Return the (x, y) coordinate for the center point of the cell that contains the specified text.  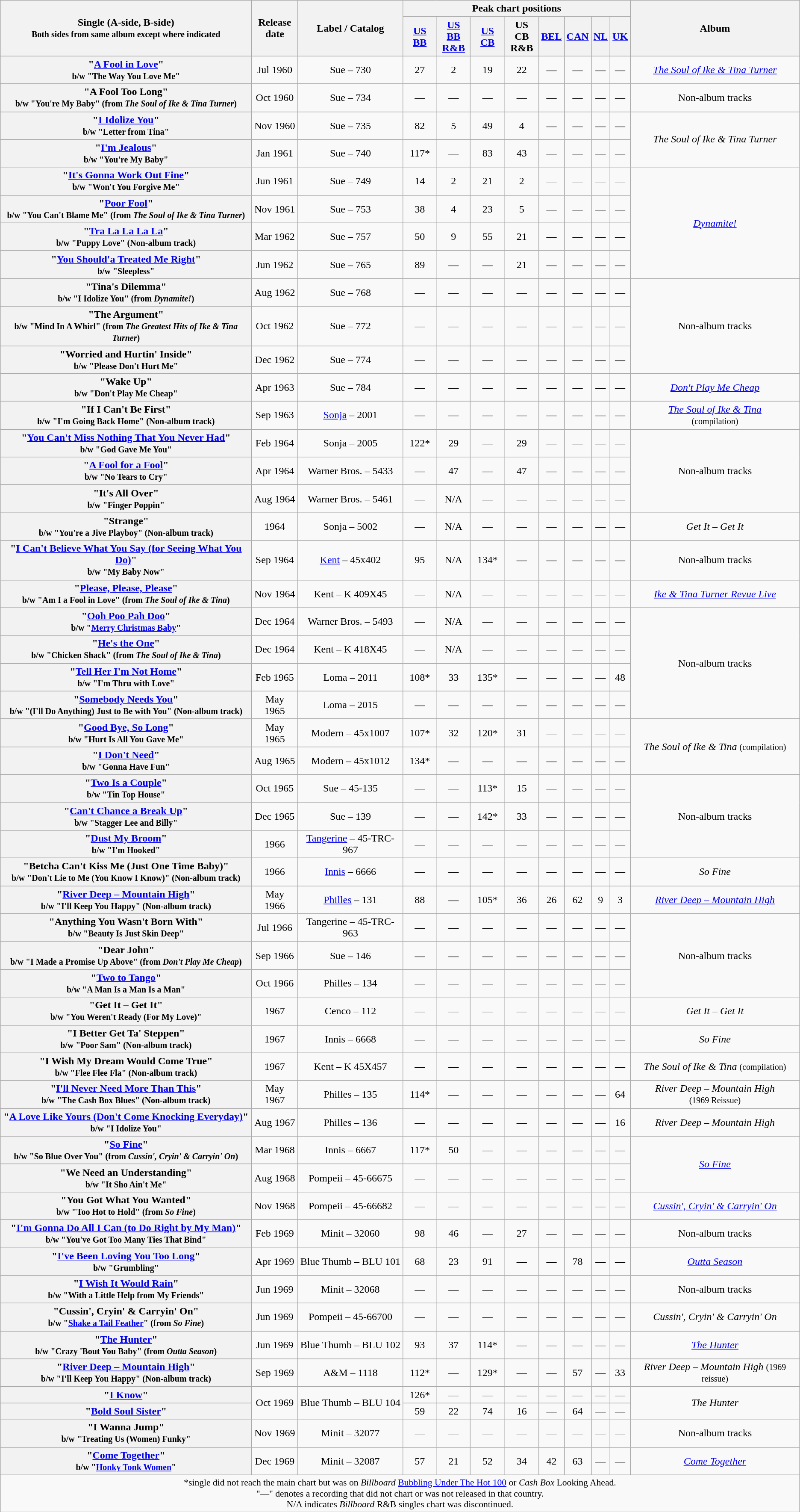
Aug 1967 (275, 1122)
"Come Together"b/w "Honky Tonk Women" (126, 1461)
"So Fine"b/w "So Blue Over You" (from Cussin', Cryin' & Carryin' On) (126, 1150)
May 1967 (275, 1095)
Sep 1964 (275, 560)
Warner Bros. – 5493 (350, 622)
19 (488, 70)
3 (621, 900)
Kent – K 418X45 (350, 649)
Apr 1963 (275, 387)
Aug 1965 (275, 760)
Cenco – 112 (350, 1011)
Outta Season (715, 1261)
37 (454, 1345)
93 (420, 1345)
32 (454, 733)
112* (420, 1373)
"It's All Over"b/w "Finger Poppin" (126, 499)
"Ooh Poo Pah Doo"b/w "Merry Christmas Baby" (126, 622)
"I Wish It Would Rain"b/w "With a Little Help from My Friends" (126, 1290)
Philles – 134 (350, 983)
"Tell Her I'm Not Home"b/w "I'm Thru with Love" (126, 677)
Kent – K 45X457 (350, 1066)
NL (600, 36)
May 1966 (275, 900)
Releasedate (275, 28)
Nov 1969 (275, 1433)
26 (551, 900)
Philles – 135 (350, 1095)
Album (715, 28)
Philles – 131 (350, 900)
"I Don't Need"b/w "Gonna Have Fun" (126, 760)
Sonja – 2005 (350, 443)
122* (420, 443)
"Can't Chance a Break Up"b/w "Stagger Lee and Billy" (126, 816)
Oct 1965 (275, 788)
"Tra La La La La"b/w "Puppy Love" (Non-album track) (126, 237)
107* (420, 733)
"Two to Tango"b/w "A Man Is a Man Is a Man" (126, 983)
Sue – 772 (350, 326)
Nov 1960 (275, 126)
46 (454, 1233)
A&M – 1118 (350, 1373)
BEL (551, 36)
"You Got What You Wanted"b/w "Too Hot to Hold" (from So Fine) (126, 1206)
"I'll Never Need More Than This"b/w "The Cash Box Blues" (Non-album track) (126, 1095)
36 (522, 900)
"I'm Jealous"b/w "You're My Baby" (126, 153)
142* (488, 816)
Nov 1964 (275, 594)
"If I Can't Be First"b/w "I'm Going Back Home" (Non-album track) (126, 416)
Pompeii – 45-66700 (350, 1317)
Kent – 45x402 (350, 560)
Aug 1962 (275, 292)
Tangerine – 45-TRC-967 (350, 844)
42 (551, 1461)
74 (488, 1411)
Dec 1969 (275, 1461)
Sue – 735 (350, 126)
Pompeii – 45-66675 (350, 1178)
Innis – 6667 (350, 1150)
43 (522, 153)
"Please, Please, Please"b/w "Am I a Fool in Love" (from The Soul of Ike & Tina) (126, 594)
Modern – 45x1007 (350, 733)
US CB (488, 36)
Feb 1969 (275, 1233)
68 (420, 1261)
Sue – 753 (350, 209)
"It's Gonna Work Out Fine"b/w "Won't You Forgive Me" (126, 181)
"I Wish My Dream Would Come True"b/w "Flee Flee Fla" (Non-album track) (126, 1066)
Sep 1966 (275, 955)
Innis – 6668 (350, 1039)
Ike & Tina Turner Revue Live (715, 594)
Minit – 32060 (350, 1233)
98 (420, 1233)
The Soul of Ike & Tina(compilation) (715, 416)
"Dear John"b/w "I Made a Promise Up Above" (from Don't Play Me Cheap) (126, 955)
Sonja – 5002 (350, 527)
"Get It – Get It"b/w "You Weren't Ready (For My Love)" (126, 1011)
Sep 1963 (275, 416)
US BBR&B (454, 36)
Feb 1965 (275, 677)
89 (420, 264)
"Anything You Wasn't Born With"b/w "Beauty Is Just Skin Deep" (126, 928)
Dynamite! (715, 223)
US BB (420, 36)
48 (621, 677)
"I Know" (126, 1395)
Blue Thumb – BLU 101 (350, 1261)
Jun 1961 (275, 181)
"I Wanna Jump"b/w "Treating Us (Women) Funky" (126, 1433)
"A Fool Too Long"b/w "You're My Baby" (from The Soul of Ike & Tina Turner) (126, 97)
"Betcha Can't Kiss Me (Just One Time Baby)"b/w "Don't Lie to Me (You Know I Know)" (Non-album track) (126, 872)
Minit – 32087 (350, 1461)
52 (488, 1461)
62 (578, 900)
"Strange"b/w "You're a Jive Playboy" (Non-album track) (126, 527)
Sue – 784 (350, 387)
"Dust My Broom"b/w "I'm Hooked" (126, 844)
88 (420, 900)
Sue – 749 (350, 181)
"Tina's Dilemma"b/w "I Idolize You" (from Dynamite!) (126, 292)
Oct 1966 (275, 983)
31 (522, 733)
1964 (275, 527)
Mar 1962 (275, 237)
"Poor Fool"b/w "You Can't Blame Me" (from The Soul of Ike & Tina Turner) (126, 209)
Mar 1968 (275, 1150)
Come Together (715, 1461)
"A Love Like Yours (Don't Come Knocking Everyday)"b/w "I Idolize You" (126, 1122)
Philles – 136 (350, 1122)
Nov 1961 (275, 209)
Innis – 6666 (350, 872)
Don't Play Me Cheap (715, 387)
"I Idolize You"b/w "Letter from Tina" (126, 126)
"Worried and Hurtin' Inside"b/w "Please Don't Hurt Me" (126, 359)
"Good Bye, So Long"b/w "Hurt Is All You Gave Me" (126, 733)
Sue – 730 (350, 70)
Minit – 32077 (350, 1433)
Feb 1964 (275, 443)
Sue – 734 (350, 97)
Aug 1964 (275, 499)
"Cussin', Cryin' & Carryin' On"b/w "Shake a Tail Feather" (from So Fine) (126, 1317)
Sue – 146 (350, 955)
129* (488, 1373)
"A Fool for a Fool"b/w "No Tears to Cry" (126, 471)
59 (420, 1411)
Apr 1964 (275, 471)
Sue – 768 (350, 292)
Loma – 2015 (350, 705)
US CBR&B (522, 36)
83 (488, 153)
108* (420, 677)
Warner Bros. – 5433 (350, 471)
Oct 1960 (275, 97)
Sue – 765 (350, 264)
Sue – 139 (350, 816)
Sue – 45-135 (350, 788)
"Wake Up"b/w "Don't Play Me Cheap" (126, 387)
Tangerine – 45-TRC-963 (350, 928)
Jun 1962 (275, 264)
"Somebody Needs You"b/w "(I'll Do Anything) Just to Be with You" (Non-album track) (126, 705)
Dec 1962 (275, 359)
55 (488, 237)
Minit – 32068 (350, 1290)
49 (488, 126)
135* (488, 677)
95 (420, 560)
River Deep – Mountain High(1969 Reissue) (715, 1095)
Aug 1968 (275, 1178)
Sep 1969 (275, 1373)
Sonja – 2001 (350, 416)
UK (621, 36)
Jan 1961 (275, 153)
"A Fool in Love"b/w "The Way You Love Me" (126, 70)
"You Should'a Treated Me Right"b/w "Sleepless" (126, 264)
Sue – 774 (350, 359)
Dec 1965 (275, 816)
38 (420, 209)
34 (522, 1461)
82 (420, 126)
Warner Bros. – 5461 (350, 499)
14 (420, 181)
Label / Catalog (350, 28)
Apr 1969 (275, 1261)
"Bold Soul Sister" (126, 1411)
"You Can't Miss Nothing That You Never Had"b/w "God Gave Me You" (126, 443)
Nov 1968 (275, 1206)
Modern – 45x1012 (350, 760)
Blue Thumb – BLU 104 (350, 1403)
Peak chart positions (517, 9)
Jul 1966 (275, 928)
120* (488, 733)
River Deep – Mountain High (1969 reissue) (715, 1373)
"The Hunter"b/w "Crazy 'Bout You Baby" (from Outta Season) (126, 1345)
105* (488, 900)
"The Argument"b/w "Mind In A Whirl" (from The Greatest Hits of Ike & Tina Turner) (126, 326)
"He's the One"b/w "Chicken Shack" (from The Soul of Ike & Tina) (126, 649)
"Two Is a Couple"b/w "Tin Top House" (126, 788)
"We Need an Understanding"b/w "It Sho Ain't Me" (126, 1178)
91 (488, 1261)
Sue – 740 (350, 153)
"I Can't Believe What You Say (for Seeing What You Do)"b/w "My Baby Now" (126, 560)
Pompeii – 45-66682 (350, 1206)
Oct 1969 (275, 1403)
Single (A-side, B-side)Both sides from same album except where indicated (126, 28)
Sue – 757 (350, 237)
Loma – 2011 (350, 677)
"I Better Get Ta' Steppen"b/w "Poor Sam" (Non-album track) (126, 1039)
CAN (578, 36)
78 (578, 1261)
Jul 1960 (275, 70)
63 (578, 1461)
15 (522, 788)
"I've Been Loving You Too Long"b/w "Grumbling" (126, 1261)
113* (488, 788)
Blue Thumb – BLU 102 (350, 1345)
Kent – K 409X45 (350, 594)
Oct 1962 (275, 326)
126* (420, 1395)
"I'm Gonna Do All I Can (to Do Right by My Man)"b/w "You've Got Too Many Ties That Bind" (126, 1233)
